Scan for the cell matching the given text and deliver its (X, Y) coordinate at center. 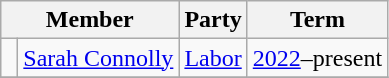
Labor (213, 58)
Sarah Connolly (98, 58)
2022–present (317, 58)
Party (213, 20)
Member (90, 20)
Term (317, 20)
